Detect which cell encompasses the target text, then output its (X, Y) center coordinate. 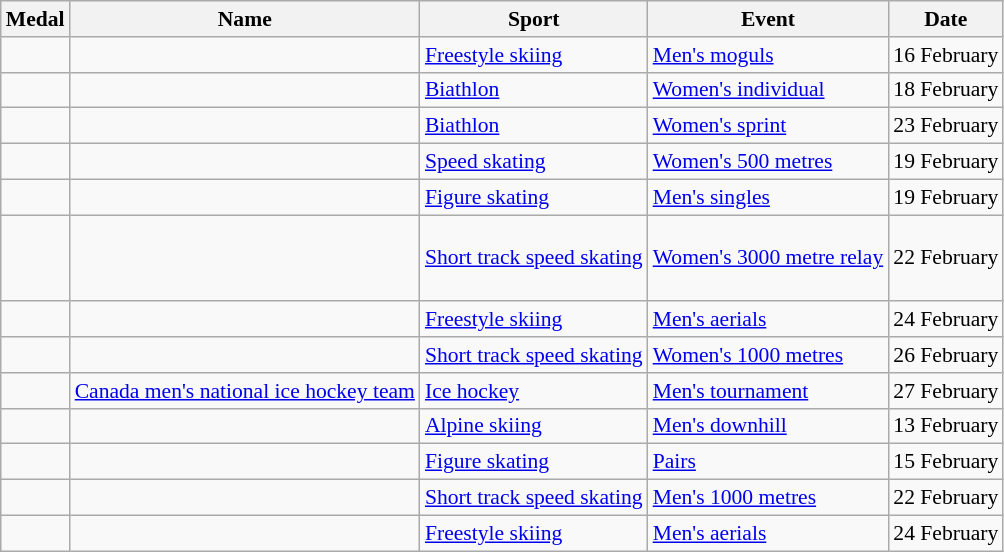
Women's individual (768, 90)
Women's 1000 metres (768, 355)
Alpine skiing (534, 426)
Men's singles (768, 197)
Pairs (768, 462)
Men's downhill (768, 426)
Women's 3000 metre relay (768, 258)
Ice hockey (534, 391)
Sport (534, 19)
Canada men's national ice hockey team (245, 391)
Men's 1000 metres (768, 498)
Men's tournament (768, 391)
Women's sprint (768, 126)
26 February (946, 355)
13 February (946, 426)
16 February (946, 55)
15 February (946, 462)
Date (946, 19)
23 February (946, 126)
18 February (946, 90)
Event (768, 19)
27 February (946, 391)
Women's 500 metres (768, 162)
Men's moguls (768, 55)
Speed skating (534, 162)
Medal (36, 19)
Name (245, 19)
